Locate the cell with the specified text and output its [X, Y] center coordinate. 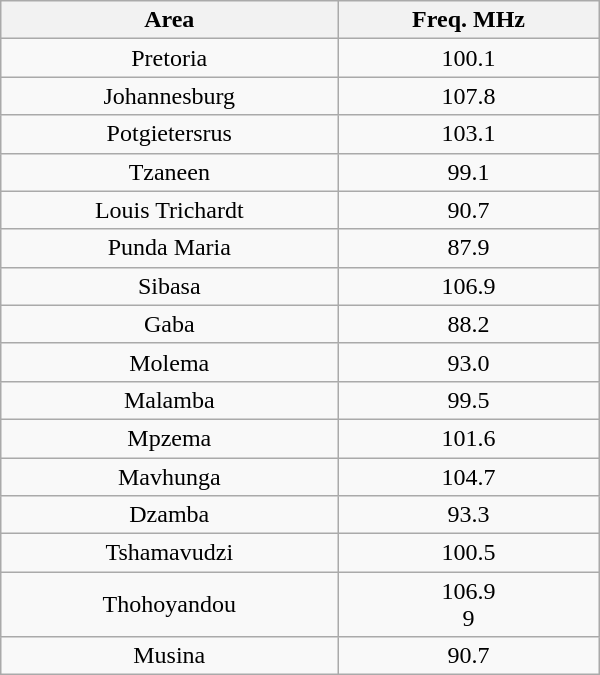
Punda Maria [170, 248]
Mpzema [170, 438]
Mavhunga [170, 477]
101.6 [468, 438]
Dzamba [170, 515]
Potgietersrus [170, 134]
104.7 [468, 477]
107.8 [468, 96]
103.1 [468, 134]
Gaba [170, 324]
93.0 [468, 362]
99.5 [468, 400]
99.1 [468, 172]
Johannesburg [170, 96]
Area [170, 20]
Molema [170, 362]
Tzaneen [170, 172]
Pretoria [170, 58]
106.99 [468, 604]
88.2 [468, 324]
93.3 [468, 515]
Tshamavudzi [170, 553]
Thohoyandou [170, 604]
100.5 [468, 553]
Sibasa [170, 286]
106.9 [468, 286]
Musina [170, 656]
Malamba [170, 400]
Freq. MHz [468, 20]
87.9 [468, 248]
Louis Trichardt [170, 210]
100.1 [468, 58]
